Determine the [x, y] coordinate at the center of the cell enclosing the given text.  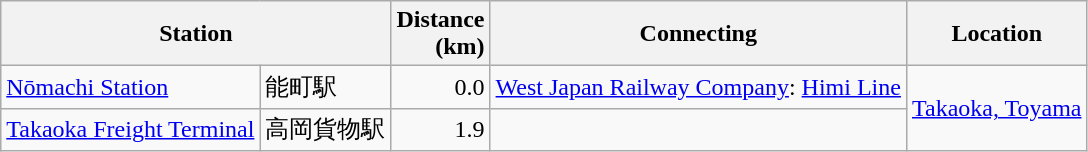
Takaoka Freight Terminal [130, 130]
Connecting [698, 34]
Nōmachi Station [130, 88]
0.0 [440, 88]
West Japan Railway Company: Himi Line [698, 88]
Takaoka, Toyama [996, 108]
Distance(km) [440, 34]
能町駅 [326, 88]
1.9 [440, 130]
Station [196, 34]
Location [996, 34]
高岡貨物駅 [326, 130]
